Extract the (X, Y) coordinate from the center of the cell holding the provided text.  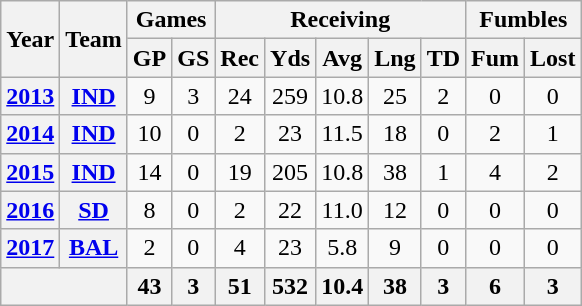
Yds (290, 58)
43 (149, 286)
2015 (30, 172)
259 (290, 96)
532 (290, 286)
6 (496, 286)
2016 (30, 210)
51 (240, 286)
18 (395, 134)
SD (94, 210)
Receiving (340, 20)
GP (149, 58)
Team (94, 39)
Games (170, 20)
2017 (30, 248)
TD (443, 58)
24 (240, 96)
5.8 (342, 248)
Fumbles (524, 20)
10.4 (342, 286)
Lng (395, 58)
14 (149, 172)
GS (194, 58)
19 (240, 172)
2014 (30, 134)
2013 (30, 96)
11.5 (342, 134)
8 (149, 210)
BAL (94, 248)
25 (395, 96)
11.0 (342, 210)
10 (149, 134)
Fum (496, 58)
205 (290, 172)
Year (30, 39)
Rec (240, 58)
Lost (553, 58)
22 (290, 210)
12 (395, 210)
Avg (342, 58)
